Determine the (X, Y) coordinate at the center of the cell enclosing the given text.  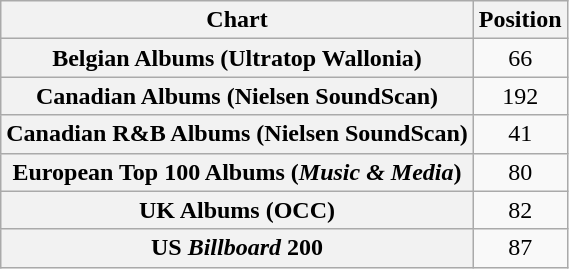
Chart (238, 20)
Canadian Albums (Nielsen SoundScan) (238, 96)
Belgian Albums (Ultratop Wallonia) (238, 58)
192 (520, 96)
UK Albums (OCC) (238, 210)
Canadian R&B Albums (Nielsen SoundScan) (238, 134)
European Top 100 Albums (Music & Media) (238, 172)
66 (520, 58)
80 (520, 172)
US Billboard 200 (238, 248)
82 (520, 210)
87 (520, 248)
Position (520, 20)
41 (520, 134)
